Output the (X, Y) coordinate of the center of the cell containing the given text.  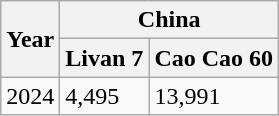
13,991 (214, 96)
Cao Cao 60 (214, 58)
2024 (30, 96)
China (170, 20)
Year (30, 39)
Livan 7 (104, 58)
4,495 (104, 96)
